Pinpoint the cell where the given text exists, returning its (X, Y) midpoint coordinate. 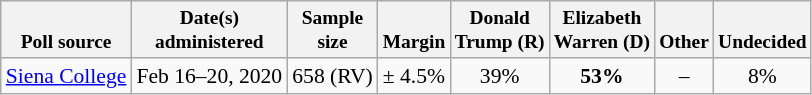
Siena College (66, 76)
Feb 16–20, 2020 (209, 76)
Poll source (66, 30)
Margin (414, 30)
± 4.5% (414, 76)
8% (762, 76)
53% (602, 76)
Date(s)administered (209, 30)
39% (500, 76)
Other (684, 30)
Samplesize (332, 30)
ElizabethWarren (D) (602, 30)
– (684, 76)
Undecided (762, 30)
658 (RV) (332, 76)
DonaldTrump (R) (500, 30)
